Return the (x, y) coordinate for the center point of the cell that contains the specified text.  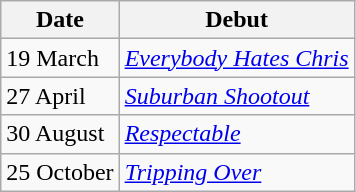
25 October (60, 172)
Respectable (236, 134)
Debut (236, 20)
19 March (60, 58)
30 August (60, 134)
Date (60, 20)
Suburban Shootout (236, 96)
Everybody Hates Chris (236, 58)
27 April (60, 96)
Tripping Over (236, 172)
